Identify which cell holds the provided text, then report its (x, y) central coordinate. 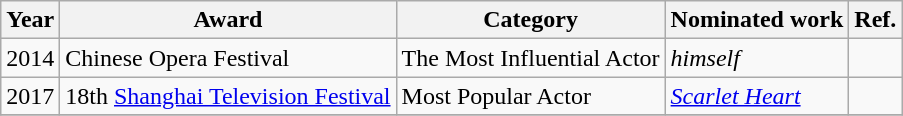
2017 (30, 96)
The Most Influential Actor (530, 58)
Category (530, 20)
Scarlet Heart (757, 96)
2014 (30, 58)
Nominated work (757, 20)
Ref. (876, 20)
Year (30, 20)
Award (228, 20)
himself (757, 58)
Most Popular Actor (530, 96)
18th Shanghai Television Festival (228, 96)
Chinese Opera Festival (228, 58)
